Capture the cell that displays the provided text and extract its (x, y) central coordinate. 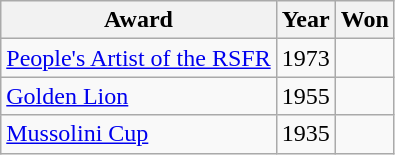
1973 (306, 58)
Golden Lion (138, 96)
Year (306, 20)
1935 (306, 134)
People's Artist of the RSFR (138, 58)
Won (364, 20)
Award (138, 20)
1955 (306, 96)
Mussolini Cup (138, 134)
